Pinpoint the cell where the given text exists, returning its (X, Y) midpoint coordinate. 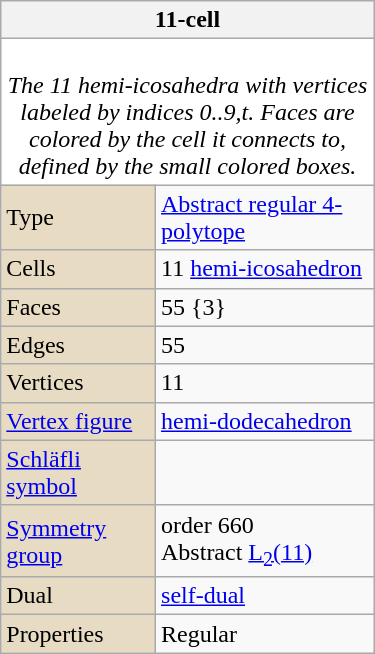
Dual (78, 596)
55 {3} (266, 307)
Cells (78, 269)
Schläfli symbol (78, 472)
Edges (78, 345)
The 11 hemi-icosahedra with vertices labeled by indices 0..9,t. Faces are colored by the cell it connects to, defined by the small colored boxes. (188, 112)
11 hemi-icosahedron (266, 269)
order 660Abstract L2(11) (266, 540)
11-cell (188, 20)
Type (78, 218)
Symmetry group (78, 540)
Faces (78, 307)
11 (266, 383)
hemi-dodecahedron (266, 421)
Regular (266, 634)
Vertex figure (78, 421)
55 (266, 345)
Properties (78, 634)
Abstract regular 4-polytope (266, 218)
Vertices (78, 383)
self-dual (266, 596)
